Pinpoint the cell where the given text exists, returning its (x, y) midpoint coordinate. 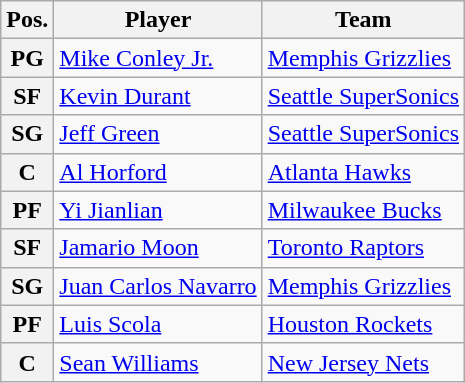
Al Horford (158, 172)
Milwaukee Bucks (363, 210)
Yi Jianlian (158, 210)
Atlanta Hawks (363, 172)
Team (363, 20)
Houston Rockets (363, 324)
Kevin Durant (158, 96)
Toronto Raptors (363, 248)
Jeff Green (158, 134)
Luis Scola (158, 324)
Mike Conley Jr. (158, 58)
New Jersey Nets (363, 362)
PG (28, 58)
Player (158, 20)
Jamario Moon (158, 248)
Sean Williams (158, 362)
Pos. (28, 20)
Juan Carlos Navarro (158, 286)
